Determine the [x, y] coordinate at the center of the cell enclosing the given text.  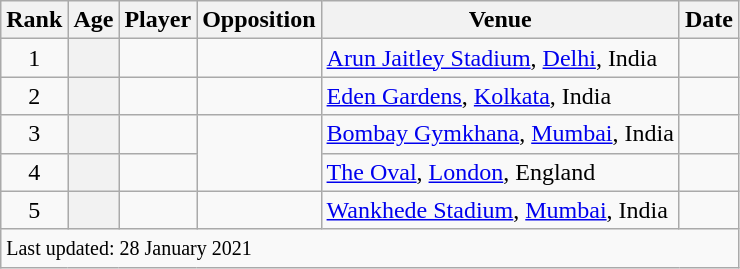
Venue [500, 20]
Rank [34, 20]
Bombay Gymkhana, Mumbai, India [500, 134]
Eden Gardens, Kolkata, India [500, 96]
3 [34, 134]
Player [158, 20]
Wankhede Stadium, Mumbai, India [500, 210]
2 [34, 96]
5 [34, 210]
Opposition [259, 20]
Arun Jaitley Stadium, Delhi, India [500, 58]
Last updated: 28 January 2021 [370, 248]
1 [34, 58]
Age [94, 20]
4 [34, 172]
The Oval, London, England [500, 172]
Date [708, 20]
